From the cell containing the given text, extract its center point as (X, Y) coordinate. 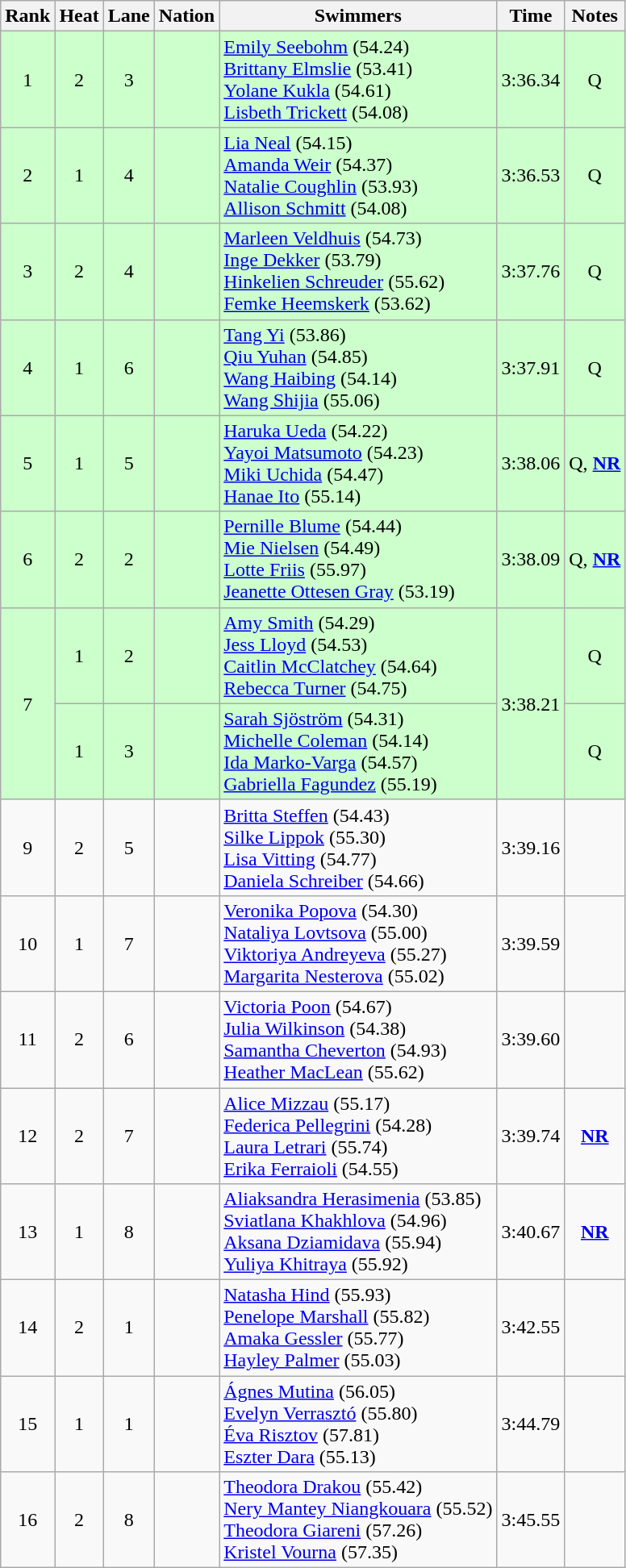
Tang Yi (53.86)Qiu Yuhan (54.85)Wang Haibing (54.14)Wang Shijia (55.06) (358, 368)
Lia Neal (54.15)Amanda Weir (54.37)Natalie Coughlin (53.93)Allison Schmitt (54.08) (358, 176)
Britta Steffen (54.43)Silke Lippok (55.30)Lisa Vitting (54.77)Daniela Schreiber (54.66) (358, 847)
3:36.53 (531, 176)
16 (27, 1520)
3:38.21 (531, 703)
Heat (79, 16)
Natasha Hind (55.93)Penelope Marshall (55.82)Amaka Gessler (55.77)Hayley Palmer (55.03) (358, 1328)
Pernille Blume (54.44)Mie Nielsen (54.49)Lotte Friis (55.97)Jeanette Ottesen Gray (53.19) (358, 560)
Rank (27, 16)
Victoria Poon (54.67)Julia Wilkinson (54.38)Samantha Cheverton (54.93)Heather MacLean (55.62) (358, 1039)
Haruka Ueda (54.22)Yayoi Matsumoto (54.23)Miki Uchida (54.47)Hanae Ito (55.14) (358, 463)
3:42.55 (531, 1328)
Emily Seebohm (54.24)Brittany Elmslie (53.41)Yolane Kukla (54.61)Lisbeth Trickett (54.08) (358, 79)
Lane (129, 16)
15 (27, 1424)
3:44.79 (531, 1424)
13 (27, 1232)
3:39.59 (531, 944)
Theodora Drakou (55.42)Nery Mantey Niangkouara (55.52)Theodora Giareni (57.26)Kristel Vourna (57.35) (358, 1520)
3:39.16 (531, 847)
Veronika Popova (54.30)Nataliya Lovtsova (55.00)Viktoriya Andreyeva (55.27)Margarita Nesterova (55.02) (358, 944)
Ágnes Mutina (56.05)Evelyn Verrasztó (55.80)Éva Risztov (57.81)Eszter Dara (55.13) (358, 1424)
Swimmers (358, 16)
14 (27, 1328)
11 (27, 1039)
3:38.06 (531, 463)
Nation (186, 16)
3:37.76 (531, 271)
Time (531, 16)
3:45.55 (531, 1520)
Sarah Sjöström (54.31)Michelle Coleman (54.14)Ida Marko-Varga (54.57)Gabriella Fagundez (55.19) (358, 752)
Marleen Veldhuis (54.73)Inge Dekker (53.79)Hinkelien Schreuder (55.62)Femke Heemskerk (53.62) (358, 271)
3:39.60 (531, 1039)
3:36.34 (531, 79)
12 (27, 1136)
3:38.09 (531, 560)
10 (27, 944)
Amy Smith (54.29)Jess Lloyd (54.53)Caitlin McClatchey (54.64)Rebecca Turner (54.75) (358, 655)
9 (27, 847)
3:37.91 (531, 368)
3:39.74 (531, 1136)
Alice Mizzau (55.17)Federica Pellegrini (54.28)Laura Letrari (55.74)Erika Ferraioli (54.55) (358, 1136)
Notes (595, 16)
3:40.67 (531, 1232)
Aliaksandra Herasimenia (53.85)Sviatlana Khakhlova (54.96)Aksana Dziamidava (55.94)Yuliya Khitraya (55.92) (358, 1232)
